For the text-containing cell, return its midpoint in (x, y) coordinate format. 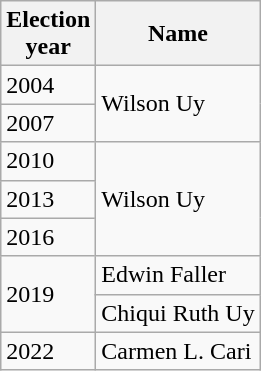
Edwin Faller (178, 275)
Carmen L. Cari (178, 351)
2010 (48, 161)
2004 (48, 85)
2022 (48, 351)
2013 (48, 199)
2019 (48, 294)
Chiqui Ruth Uy (178, 313)
Electionyear (48, 34)
2007 (48, 123)
Name (178, 34)
2016 (48, 237)
